Output the (X, Y) coordinate of the center of the cell containing the given text.  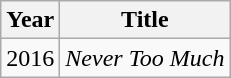
Never Too Much (145, 58)
Title (145, 20)
Year (30, 20)
2016 (30, 58)
